Provide the [X, Y] coordinate of the cell's center where the given text is located.  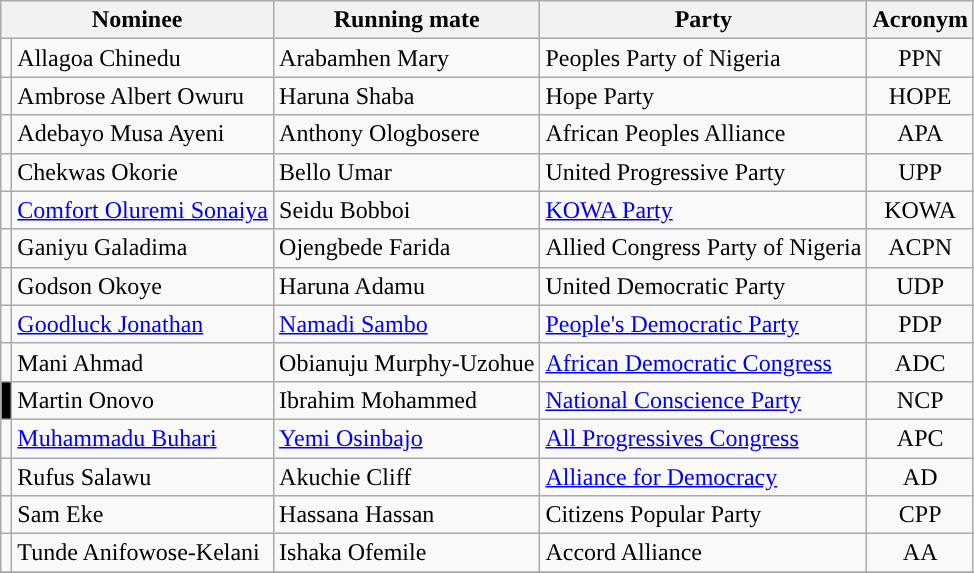
Ojengbede Farida [407, 248]
Ishaka Ofemile [407, 553]
African Democratic Congress [704, 362]
Martin Onovo [143, 400]
Namadi Sambo [407, 324]
Citizens Popular Party [704, 515]
All Progressives Congress [704, 438]
APC [920, 438]
Tunde Anifowose-Kelani [143, 553]
United Progressive Party [704, 172]
AD [920, 477]
PDP [920, 324]
KOWA [920, 210]
Peoples Party of Nigeria [704, 58]
Seidu Bobboi [407, 210]
Yemi Osinbajo [407, 438]
Hope Party [704, 96]
Akuchie Cliff [407, 477]
Alliance for Democracy [704, 477]
National Conscience Party [704, 400]
ADC [920, 362]
Nominee [138, 20]
Party [704, 20]
Mani Ahmad [143, 362]
Chekwas Okorie [143, 172]
CPP [920, 515]
Haruna Adamu [407, 286]
Godson Okoye [143, 286]
Sam Eke [143, 515]
Allagoa Chinedu [143, 58]
Haruna Shaba [407, 96]
Ganiyu Galadima [143, 248]
Muhammadu Buhari [143, 438]
NCP [920, 400]
Anthony Ologbosere [407, 134]
PPN [920, 58]
Running mate [407, 20]
African Peoples Alliance [704, 134]
United Democratic Party [704, 286]
Rufus Salawu [143, 477]
Ambrose Albert Owuru [143, 96]
Adebayo Musa Ayeni [143, 134]
Ibrahim Mohammed [407, 400]
KOWA Party [704, 210]
ACPN [920, 248]
Goodluck Jonathan [143, 324]
Bello Umar [407, 172]
Accord Alliance [704, 553]
Allied Congress Party of Nigeria [704, 248]
Comfort Oluremi Sonaiya [143, 210]
Hassana Hassan [407, 515]
Obianuju Murphy-Uzohue [407, 362]
People's Democratic Party [704, 324]
Acronym [920, 20]
Arabamhen Mary [407, 58]
APA [920, 134]
UPP [920, 172]
UDP [920, 286]
AA [920, 553]
HOPE [920, 96]
